Capture the cell that displays the provided text and extract its (x, y) central coordinate. 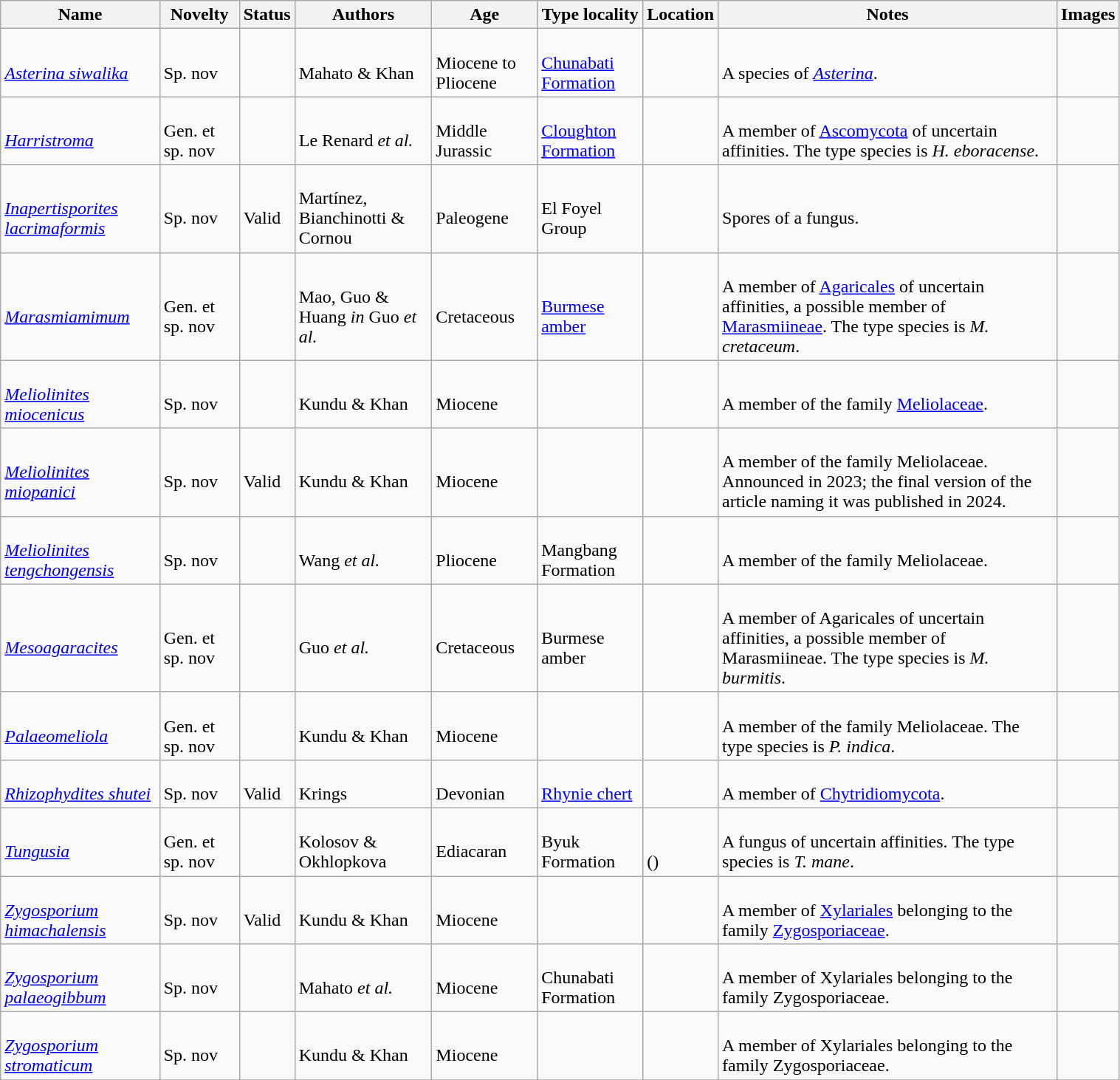
A member of the family Meliolaceae. Announced in 2023; the final version of the article naming it was published in 2024. (887, 472)
Novelty (199, 15)
() (681, 842)
Name (80, 15)
Spores of a fungus. (887, 208)
A member of Ascomycota of uncertain affinities. The type species is H. eboracense. (887, 131)
A member of Chytridiomycota. (887, 784)
A fungus of uncertain affinities. The type species is T. mane. (887, 842)
Krings (363, 784)
A species of Asterina. (887, 63)
Zygosporium himachalensis (80, 909)
Harristroma (80, 131)
Kolosov & Okhlopkova (363, 842)
Status (267, 15)
Marasmiamimum (80, 306)
Miocene to Pliocene (484, 63)
Middle Jurassic (484, 131)
Notes (887, 15)
Paleogene (484, 208)
Devonian (484, 784)
Le Renard et al. (363, 131)
Zygosporium palaeogibbum (80, 978)
Byuk Formation (591, 842)
Authors (363, 15)
Images (1088, 15)
Pliocene (484, 550)
Type locality (591, 15)
Inapertisporites lacrimaformis (80, 208)
A member of Agaricales of uncertain affinities, a possible member of Marasmiineae. The type species is M. burmitis. (887, 638)
Rhynie chert (591, 784)
Meliolinites miopanici (80, 472)
Location (681, 15)
El Foyel Group (591, 208)
Rhizophydites shutei (80, 784)
Meliolinites miocenicus (80, 394)
Mahato & Khan (363, 63)
A member of the family Meliolaceae. The type species is P. indica. (887, 726)
Cloughton Formation (591, 131)
Age (484, 15)
Mahato et al. (363, 978)
A member of Agaricales of uncertain affinities, a possible member of Marasmiineae. The type species is M. cretaceum. (887, 306)
Martínez, Bianchinotti & Cornou (363, 208)
Tungusia (80, 842)
Mangbang Formation (591, 550)
Wang et al. (363, 550)
Asterina siwalika (80, 63)
Ediacaran (484, 842)
Mao, Guo & Huang in Guo et al. (363, 306)
Zygosporium stromaticum (80, 1046)
Palaeomeliola (80, 726)
Mesoagaracites (80, 638)
Meliolinites tengchongensis (80, 550)
Guo et al. (363, 638)
